Search for the cell housing the specified text and yield its [x, y] center coordinate. 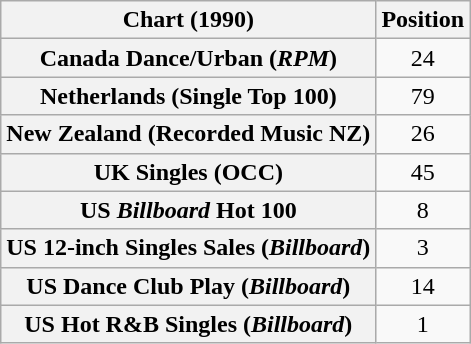
UK Singles (OCC) [188, 172]
Position [423, 20]
US 12-inch Singles Sales (Billboard) [188, 248]
79 [423, 96]
24 [423, 58]
US Billboard Hot 100 [188, 210]
14 [423, 286]
Chart (1990) [188, 20]
Netherlands (Single Top 100) [188, 96]
8 [423, 210]
45 [423, 172]
Canada Dance/Urban (RPM) [188, 58]
3 [423, 248]
New Zealand (Recorded Music NZ) [188, 134]
1 [423, 324]
US Dance Club Play (Billboard) [188, 286]
US Hot R&B Singles (Billboard) [188, 324]
26 [423, 134]
